Provide the [X, Y] coordinate of the cell's center where the given text is located.  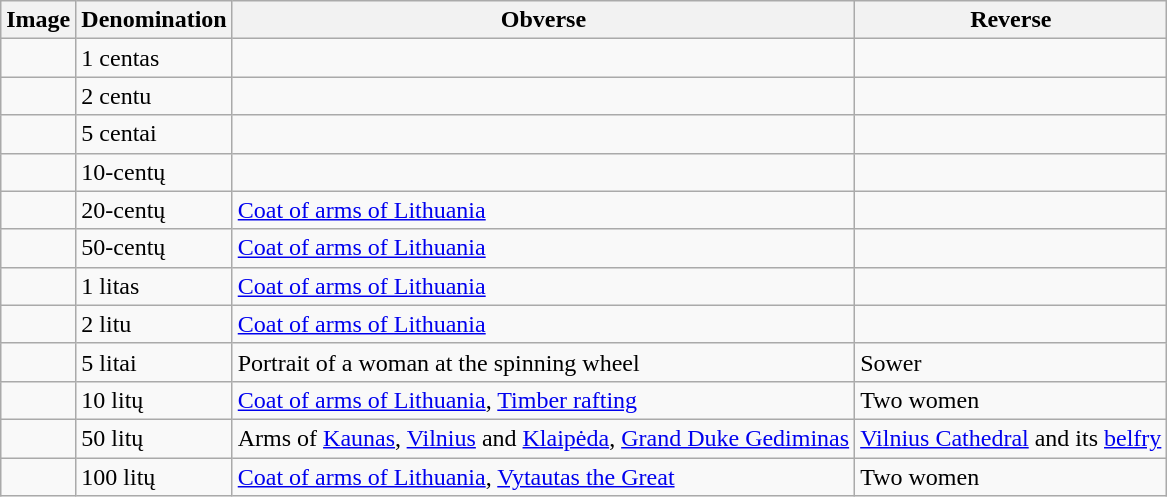
1 centas [154, 58]
100 litų [154, 477]
Denomination [154, 20]
10 litų [154, 400]
2 centu [154, 96]
2 litu [154, 324]
Sower [1011, 362]
Image [38, 20]
Coat of arms of Lithuania, Vytautas the Great [543, 477]
Coat of arms of Lithuania, Timber rafting [543, 400]
Obverse [543, 20]
Reverse [1011, 20]
Vilnius Cathedral and its belfry [1011, 438]
5 centai [154, 134]
Arms of Kaunas, Vilnius and Klaipėda, Grand Duke Gediminas [543, 438]
20-centų [154, 210]
10-centų [154, 172]
1 litas [154, 286]
5 litai [154, 362]
Portrait of a woman at the spinning wheel [543, 362]
50 litų [154, 438]
50-centų [154, 248]
